Determine the (X, Y) coordinate at the center of the cell enclosing the given text.  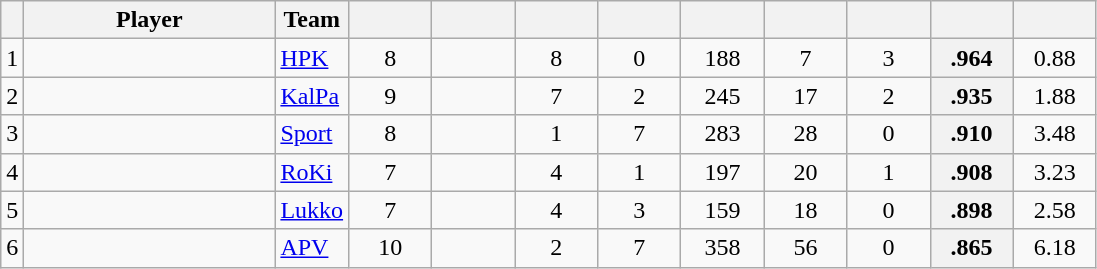
6.18 (1054, 248)
.898 (972, 210)
RoKi (312, 172)
Lukko (312, 210)
6 (12, 248)
3.48 (1054, 134)
HPK (312, 58)
.865 (972, 248)
.935 (972, 96)
10 (390, 248)
Sport (312, 134)
0.88 (1054, 58)
197 (722, 172)
188 (722, 58)
Player (150, 20)
56 (806, 248)
245 (722, 96)
.908 (972, 172)
283 (722, 134)
5 (12, 210)
.910 (972, 134)
2.58 (1054, 210)
20 (806, 172)
3.23 (1054, 172)
1.88 (1054, 96)
159 (722, 210)
APV (312, 248)
.964 (972, 58)
358 (722, 248)
18 (806, 210)
17 (806, 96)
28 (806, 134)
9 (390, 96)
KalPa (312, 96)
Team (312, 20)
